Identify which cell holds the provided text, then report its [X, Y] central coordinate. 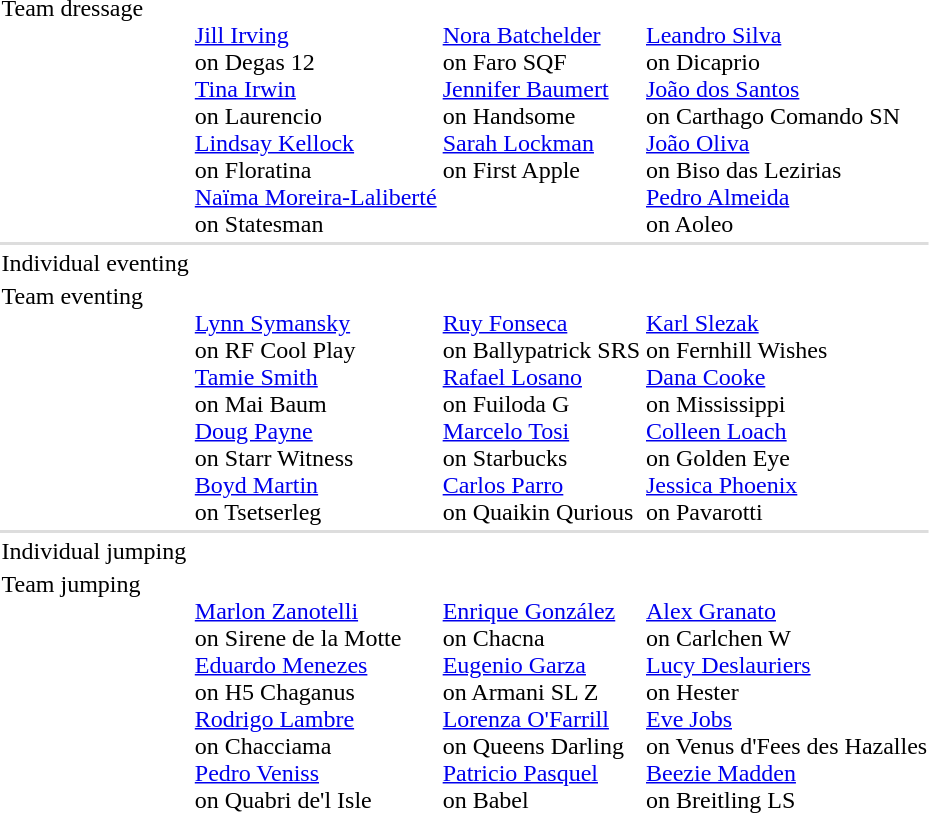
Team eventing [95, 404]
Individual jumping [95, 551]
Ruy Fonseca on Ballypatrick SRSRafael Losanoon Fuiloda GMarcelo Tosion StarbucksCarlos Parro on Quaikin Qurious [541, 404]
Individual eventing [95, 263]
Lynn Symanskyon RF Cool PlayTamie Smithon Mai BaumDoug Payneon Starr WitnessBoyd Martinon Tsetserleg [316, 404]
Karl Slezakon Fernhill WishesDana Cookeon MississippiColleen Loachon Golden EyeJessica Phoenixon Pavarotti [787, 404]
